Return the (X, Y) coordinate for the center point of the cell that contains the specified text.  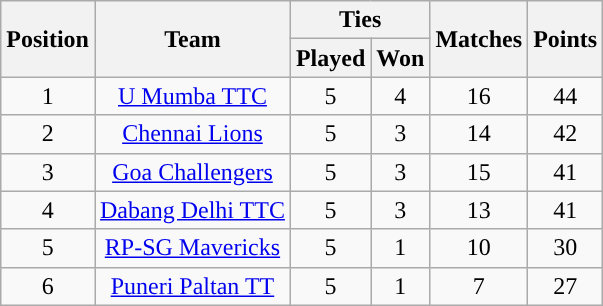
44 (566, 96)
30 (566, 248)
2 (48, 134)
Goa Challengers (192, 172)
Position (48, 39)
Played (330, 58)
13 (479, 210)
14 (479, 134)
16 (479, 96)
10 (479, 248)
Dabang Delhi TTC (192, 210)
7 (479, 286)
RP-SG Mavericks (192, 248)
Puneri Paltan TT (192, 286)
U Mumba TTC (192, 96)
42 (566, 134)
Matches (479, 39)
Points (566, 39)
Ties (360, 20)
15 (479, 172)
6 (48, 286)
27 (566, 286)
Chennai Lions (192, 134)
Won (400, 58)
Team (192, 39)
